Scan for the cell matching the given text and deliver its [x, y] coordinate at center. 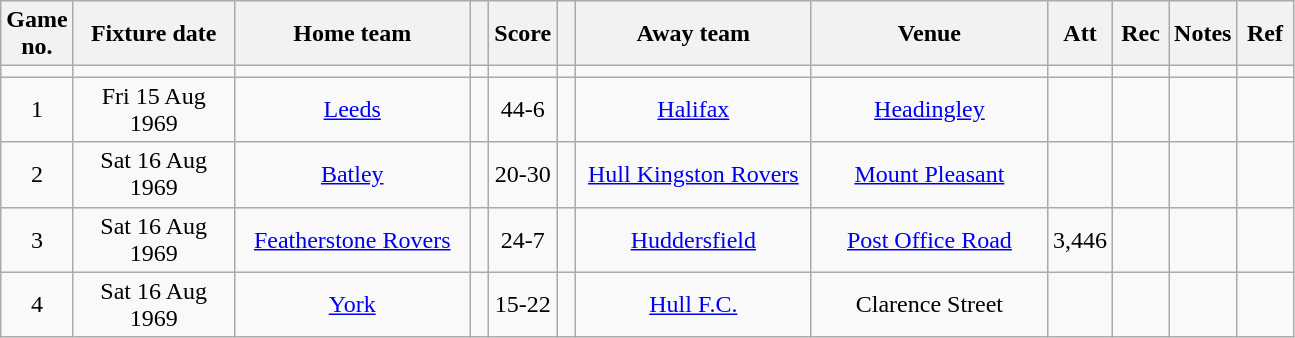
Notes [1203, 34]
Halifax [693, 110]
Featherstone Rovers [352, 240]
Clarence Street [929, 304]
Att [1080, 34]
1 [37, 110]
24-7 [523, 240]
Fri 15 Aug 1969 [154, 110]
Leeds [352, 110]
2 [37, 174]
Post Office Road [929, 240]
Huddersfield [693, 240]
Mount Pleasant [929, 174]
4 [37, 304]
Away team [693, 34]
Hull F.C. [693, 304]
Ref [1265, 34]
3,446 [1080, 240]
44-6 [523, 110]
Game no. [37, 34]
3 [37, 240]
Home team [352, 34]
Hull Kingston Rovers [693, 174]
Venue [929, 34]
Fixture date [154, 34]
Score [523, 34]
Headingley [929, 110]
15-22 [523, 304]
20-30 [523, 174]
York [352, 304]
Rec [1141, 34]
Batley [352, 174]
